Pinpoint the cell where the given text exists, returning its (X, Y) midpoint coordinate. 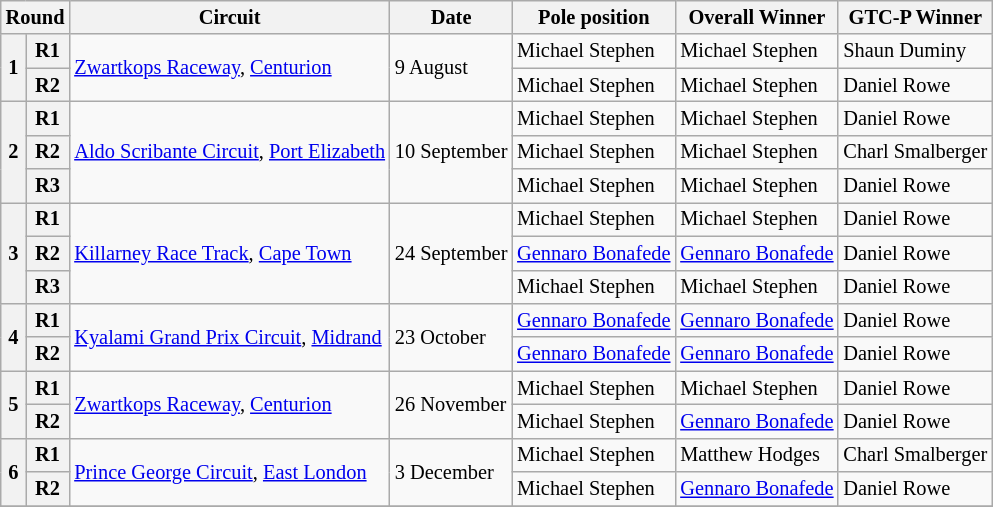
Round (36, 17)
4 (14, 336)
3 (14, 252)
GTC-P Winner (915, 17)
1 (14, 68)
Date (451, 17)
24 September (451, 252)
Aldo Scribante Circuit, Port Elizabeth (230, 152)
Matthew Hodges (756, 455)
Shaun Duminy (915, 51)
Overall Winner (756, 17)
23 October (451, 336)
26 November (451, 404)
6 (14, 472)
3 December (451, 472)
Pole position (594, 17)
Kyalami Grand Prix Circuit, Midrand (230, 336)
9 August (451, 68)
Prince George Circuit, East London (230, 472)
Circuit (230, 17)
5 (14, 404)
2 (14, 152)
Killarney Race Track, Cape Town (230, 252)
10 September (451, 152)
